Output the [X, Y] coordinate of the center of the cell containing the given text.  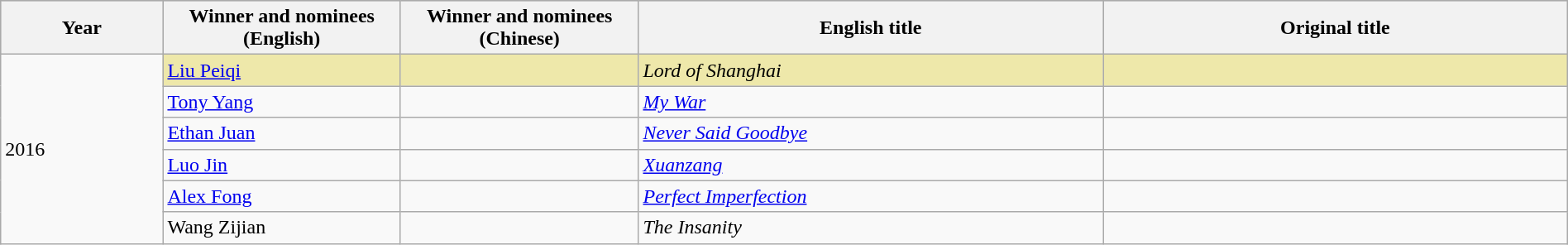
Tony Yang [282, 102]
Never Said Goodbye [871, 133]
Original title [1336, 28]
Wang Zijian [282, 228]
Winner and nominees(Chinese) [519, 28]
Lord of Shanghai [871, 70]
Alex Fong [282, 196]
Perfect Imperfection [871, 196]
English title [871, 28]
Ethan Juan [282, 133]
Xuanzang [871, 165]
Winner and nominees(English) [282, 28]
2016 [82, 149]
The Insanity [871, 228]
My War [871, 102]
Luo Jin [282, 165]
Liu Peiqi [282, 70]
Year [82, 28]
